Search for the cell housing the specified text and yield its [x, y] center coordinate. 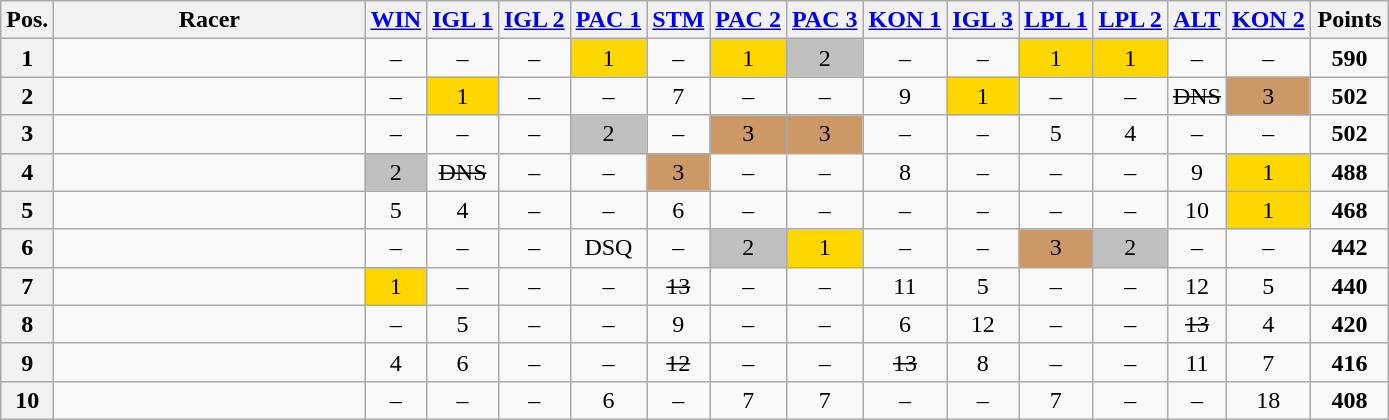
LPL 1 [1056, 20]
IGL 1 [463, 20]
590 [1350, 58]
488 [1350, 172]
PAC 3 [824, 20]
KON 1 [905, 20]
408 [1350, 400]
PAC 2 [748, 20]
IGL 2 [534, 20]
468 [1350, 210]
Racer [210, 20]
442 [1350, 248]
18 [1268, 400]
Points [1350, 20]
DSQ [608, 248]
WIN [396, 20]
420 [1350, 324]
LPL 2 [1130, 20]
STM [678, 20]
KON 2 [1268, 20]
PAC 1 [608, 20]
416 [1350, 362]
440 [1350, 286]
Pos. [28, 20]
ALT [1196, 20]
IGL 3 [983, 20]
